Locate the cell with the specified text and output its [X, Y] center coordinate. 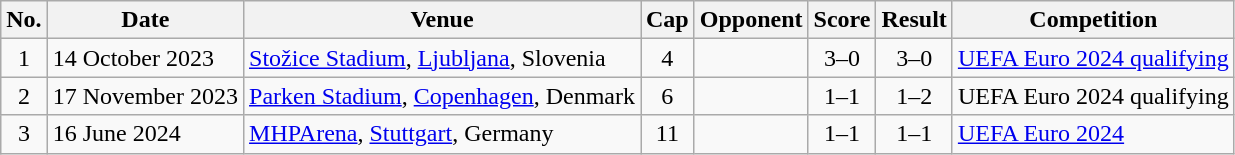
2 [24, 96]
Date [145, 20]
3 [24, 134]
Venue [442, 20]
Opponent [751, 20]
4 [667, 58]
UEFA Euro 2024 [1093, 134]
Parken Stadium, Copenhagen, Denmark [442, 96]
Score [842, 20]
6 [667, 96]
11 [667, 134]
1–2 [914, 96]
Competition [1093, 20]
1 [24, 58]
No. [24, 20]
14 October 2023 [145, 58]
MHPArena, Stuttgart, Germany [442, 134]
Result [914, 20]
17 November 2023 [145, 96]
16 June 2024 [145, 134]
Stožice Stadium, Ljubljana, Slovenia [442, 58]
Cap [667, 20]
